Provide the [x, y] coordinate of the cell's center where the given text is located.  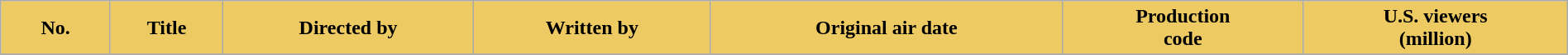
No. [56, 28]
Productioncode [1183, 28]
U.S. viewers(million) [1436, 28]
Directed by [348, 28]
Original air date [887, 28]
Written by [592, 28]
Title [166, 28]
